Return (X, Y) of the center of cell containing provided text 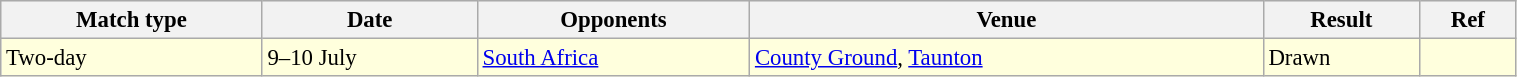
Date (370, 20)
Result (1341, 20)
Match type (132, 20)
County Ground, Taunton (1006, 58)
Venue (1006, 20)
9–10 July (370, 58)
Drawn (1341, 58)
Ref (1468, 20)
Two-day (132, 58)
Opponents (613, 20)
South Africa (613, 58)
